From the cell containing the given text, extract its center point as (x, y) coordinate. 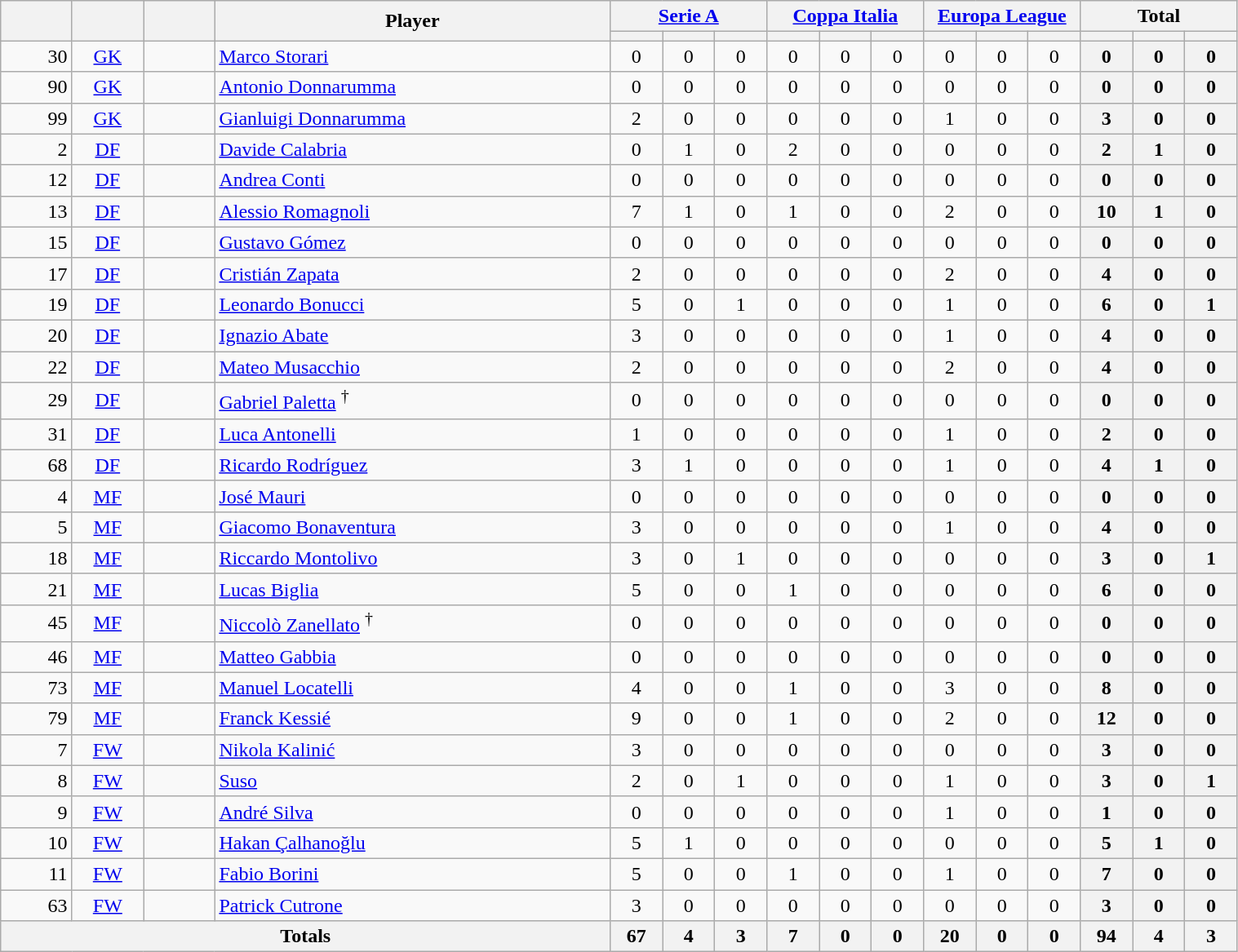
Player (413, 21)
Cristián Zapata (413, 273)
45 (36, 623)
Niccolò Zanellato † (413, 623)
Totals (305, 937)
Fabio Borini (413, 874)
Suso (413, 781)
Europa League (1002, 16)
Alessio Romagnoli (413, 211)
19 (36, 304)
Mateo Musacchio (413, 366)
90 (36, 87)
Lucas Biglia (413, 589)
Leonardo Bonucci (413, 304)
31 (36, 434)
Marco Storari (413, 56)
99 (36, 118)
Patrick Cutrone (413, 906)
11 (36, 874)
Ricardo Rodríguez (413, 465)
Gustavo Gómez (413, 242)
Manuel Locatelli (413, 688)
Davide Calabria (413, 149)
Riccardo Montolivo (413, 558)
Giacomo Bonaventura (413, 527)
13 (36, 211)
73 (36, 688)
67 (637, 937)
22 (36, 366)
Total (1159, 16)
15 (36, 242)
68 (36, 465)
18 (36, 558)
Serie A (689, 16)
17 (36, 273)
Luca Antonelli (413, 434)
José Mauri (413, 496)
Gabriel Paletta † (413, 401)
46 (36, 657)
André Silva (413, 812)
79 (36, 719)
Gianluigi Donnarumma (413, 118)
30 (36, 56)
Coppa Italia (845, 16)
Antonio Donnarumma (413, 87)
63 (36, 906)
Franck Kessié (413, 719)
Matteo Gabbia (413, 657)
Ignazio Abate (413, 335)
Hakan Çalhanoğlu (413, 843)
29 (36, 401)
21 (36, 589)
Andrea Conti (413, 180)
94 (1107, 937)
Nikola Kalinić (413, 750)
